Output the (X, Y) coordinate of the center of the cell containing the given text.  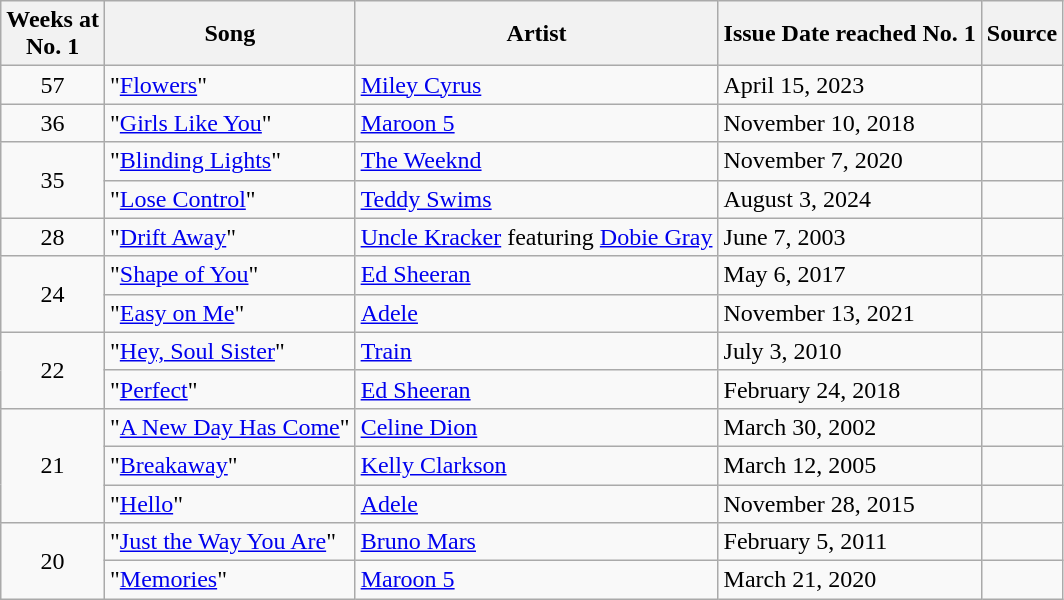
"Easy on Me" (230, 313)
28 (53, 237)
November 28, 2015 (850, 503)
April 15, 2023 (850, 85)
"Shape of You" (230, 275)
"Drift Away" (230, 237)
"Flowers" (230, 85)
July 3, 2010 (850, 351)
Kelly Clarkson (536, 465)
Uncle Kracker featuring Dobie Gray (536, 237)
March 21, 2020 (850, 580)
20 (53, 561)
"Girls Like You" (230, 123)
Song (230, 34)
March 30, 2002 (850, 427)
Weeks at No. 1 (53, 34)
"A New Day Has Come" (230, 427)
Bruno Mars (536, 542)
The Weeknd (536, 161)
"Breakaway" (230, 465)
February 5, 2011 (850, 542)
Source (1022, 34)
June 7, 2003 (850, 237)
Miley Cyrus (536, 85)
November 7, 2020 (850, 161)
"Hey, Soul Sister" (230, 351)
August 3, 2024 (850, 199)
36 (53, 123)
21 (53, 465)
"Lose Control" (230, 199)
"Blinding Lights" (230, 161)
22 (53, 370)
November 13, 2021 (850, 313)
35 (53, 180)
March 12, 2005 (850, 465)
Train (536, 351)
"Just the Way You Are" (230, 542)
February 24, 2018 (850, 389)
May 6, 2017 (850, 275)
24 (53, 294)
Artist (536, 34)
Celine Dion (536, 427)
"Hello" (230, 503)
"Memories" (230, 580)
"Perfect" (230, 389)
November 10, 2018 (850, 123)
Teddy Swims (536, 199)
57 (53, 85)
Issue Date reached No. 1 (850, 34)
